Search for the cell housing the specified text and yield its (X, Y) center coordinate. 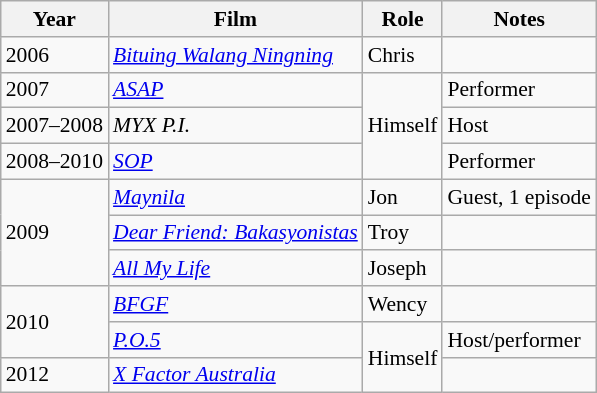
Troy (403, 233)
2010 (54, 322)
2007–2008 (54, 126)
Host/performer (518, 340)
Role (403, 19)
Wency (403, 304)
Guest, 1 episode (518, 197)
Maynila (236, 197)
Year (54, 19)
2012 (54, 375)
Bituing Walang Ningning (236, 55)
Film (236, 19)
Joseph (403, 269)
Host (518, 126)
All My Life (236, 269)
P.O.5 (236, 340)
MYX P.I. (236, 126)
ASAP (236, 90)
2006 (54, 55)
Jon (403, 197)
2008–2010 (54, 162)
X Factor Australia (236, 375)
Chris (403, 55)
Notes (518, 19)
Dear Friend: Bakasyonistas (236, 233)
SOP (236, 162)
2009 (54, 232)
2007 (54, 90)
BFGF (236, 304)
